Return the (x, y) coordinate for the center point of the cell that contains the specified text.  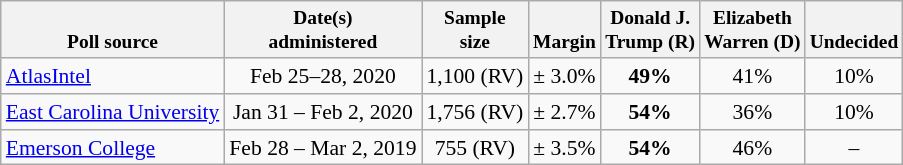
Samplesize (476, 30)
Date(s)administered (322, 30)
1,100 (RV) (476, 76)
AtlasIntel (113, 76)
Donald J.Trump (R) (650, 30)
East Carolina University (113, 112)
Feb 25–28, 2020 (322, 76)
Poll source (113, 30)
1,756 (RV) (476, 112)
54% (650, 112)
ElizabethWarren (D) (752, 30)
Jan 31 – Feb 2, 2020 (322, 112)
49% (650, 76)
Margin (564, 30)
± 3.0% (564, 76)
Undecided (854, 30)
36% (752, 112)
41% (752, 76)
± 2.7% (564, 112)
